Pinpoint the cell where the given text exists, returning its (X, Y) midpoint coordinate. 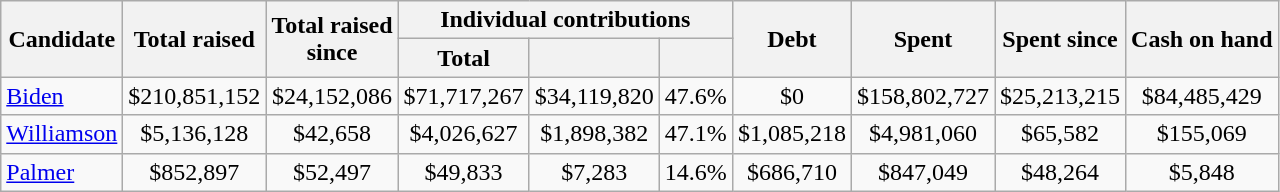
$1,085,218 (792, 134)
Individual contributions (565, 20)
$210,851,152 (194, 96)
$49,833 (464, 172)
Spent since (1060, 39)
$71,717,267 (464, 96)
$4,026,627 (464, 134)
47.1% (696, 134)
$158,802,727 (922, 96)
Total raisedsince (332, 39)
Cash on hand (1202, 39)
$1,898,382 (594, 134)
$84,485,429 (1202, 96)
Williamson (62, 134)
$34,119,820 (594, 96)
$0 (792, 96)
14.6% (696, 172)
$155,069 (1202, 134)
$42,658 (332, 134)
Debt (792, 39)
Total raised (194, 39)
$52,497 (332, 172)
$7,283 (594, 172)
$4,981,060 (922, 134)
$847,049 (922, 172)
$5,848 (1202, 172)
Palmer (62, 172)
Biden (62, 96)
$852,897 (194, 172)
$24,152,086 (332, 96)
$686,710 (792, 172)
$48,264 (1060, 172)
Spent (922, 39)
Total (464, 58)
$5,136,128 (194, 134)
Candidate (62, 39)
$25,213,215 (1060, 96)
47.6% (696, 96)
$65,582 (1060, 134)
